Extract the [x, y] coordinate from the center of the cell holding the provided text.  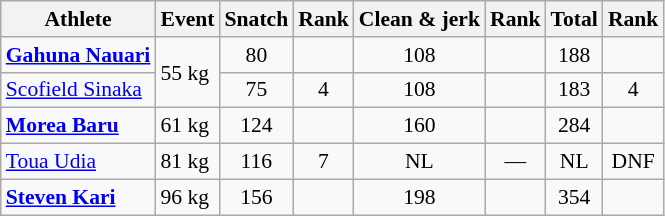
Scofield Sinaka [78, 90]
61 kg [187, 126]
124 [257, 126]
— [516, 162]
156 [257, 197]
Clean & jerk [420, 19]
75 [257, 90]
183 [574, 90]
Total [574, 19]
Athlete [78, 19]
96 kg [187, 197]
Steven Kari [78, 197]
354 [574, 197]
198 [420, 197]
188 [574, 55]
81 kg [187, 162]
Morea Baru [78, 126]
55 kg [187, 72]
80 [257, 55]
Event [187, 19]
DNF [634, 162]
Snatch [257, 19]
Toua Udia [78, 162]
284 [574, 126]
160 [420, 126]
Gahuna Nauari [78, 55]
116 [257, 162]
7 [324, 162]
